Search for the cell housing the specified text and yield its (X, Y) center coordinate. 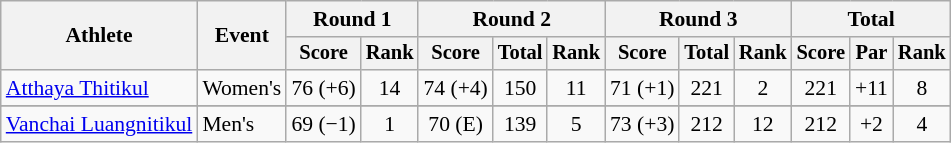
74 (+4) (455, 88)
76 (+6) (323, 88)
73 (+3) (642, 124)
Event (242, 36)
2 (763, 88)
14 (390, 88)
1 (390, 124)
5 (576, 124)
71 (+1) (642, 88)
+11 (872, 88)
Women's (242, 88)
Par (872, 54)
Atthaya Thitikul (100, 88)
139 (520, 124)
11 (576, 88)
Athlete (100, 36)
Round 1 (352, 19)
150 (520, 88)
12 (763, 124)
Round 2 (512, 19)
70 (E) (455, 124)
Round 3 (698, 19)
+2 (872, 124)
4 (922, 124)
Vanchai Luangnitikul (100, 124)
69 (−1) (323, 124)
Men's (242, 124)
8 (922, 88)
